For the text-containing cell, return its midpoint in (X, Y) coordinate format. 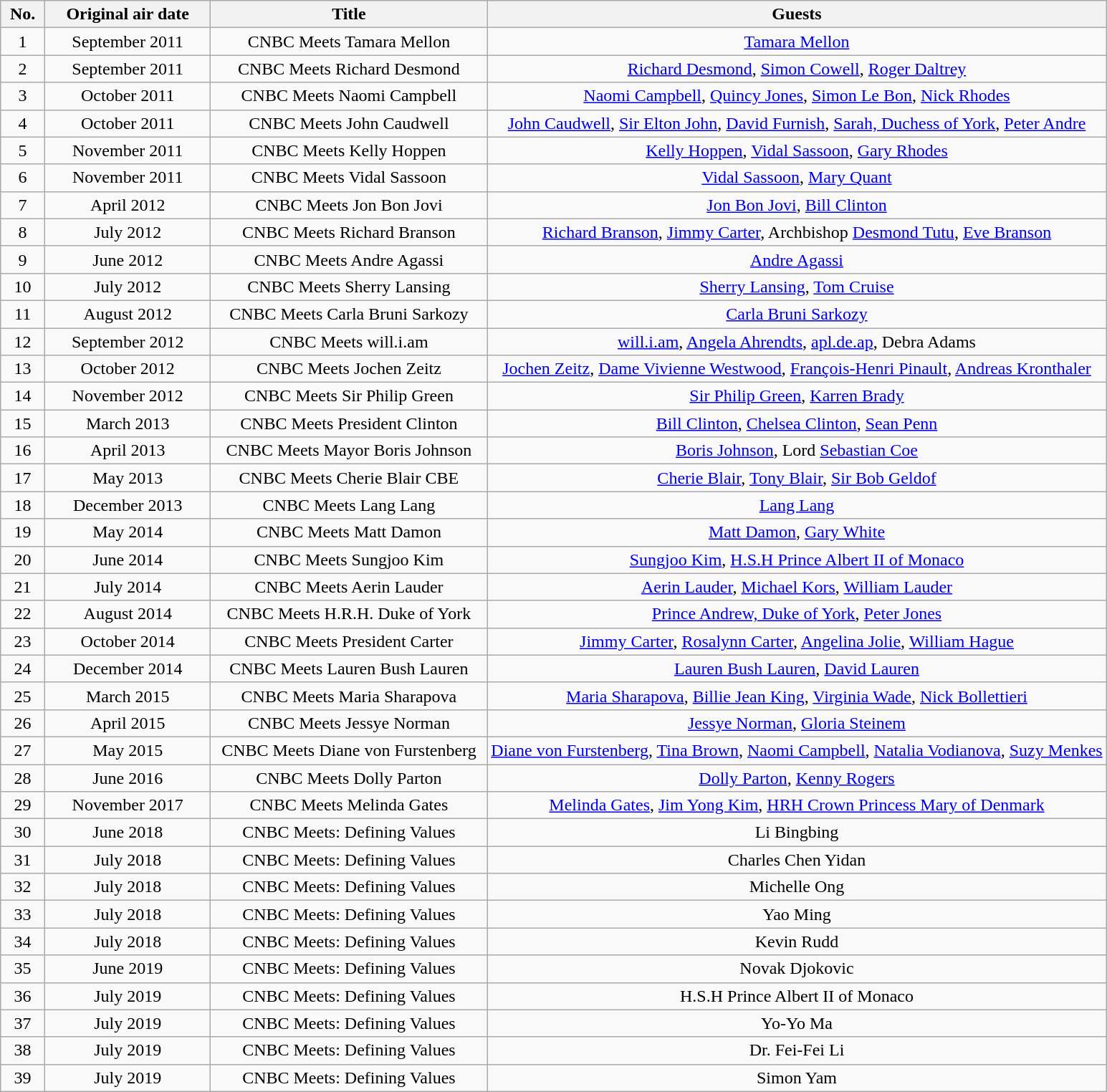
December 2013 (128, 505)
35 (23, 969)
14 (23, 396)
2 (23, 69)
CNBC Meets President Clinton (349, 423)
September 2012 (128, 342)
Carla Bruni Sarkozy (797, 314)
Richard Branson, Jimmy Carter, Archbishop Desmond Tutu, Eve Branson (797, 232)
June 2012 (128, 259)
Title (349, 14)
31 (23, 860)
13 (23, 369)
CNBC Meets Melinda Gates (349, 805)
Sungjoo Kim, H.S.H Prince Albert II of Monaco (797, 560)
25 (23, 696)
Tamara Mellon (797, 42)
Cherie Blair, Tony Blair, Sir Bob Geldof (797, 478)
CNBC Meets Richard Branson (349, 232)
CNBC Meets Sherry Lansing (349, 287)
20 (23, 560)
Jimmy Carter, Rosalynn Carter, Angelina Jolie, William Hague (797, 641)
Richard Desmond, Simon Cowell, Roger Daltrey (797, 69)
4 (23, 123)
Dolly Parton, Kenny Rogers (797, 777)
June 2018 (128, 833)
December 2014 (128, 669)
9 (23, 259)
Aerin Lauder, Michael Kors, William Lauder (797, 587)
CNBC Meets Dolly Parton (349, 777)
Jessye Norman, Gloria Steinem (797, 723)
CNBC Meets Jochen Zeitz (349, 369)
5 (23, 150)
11 (23, 314)
29 (23, 805)
32 (23, 887)
Sherry Lansing, Tom Cruise (797, 287)
37 (23, 1023)
12 (23, 342)
CNBC Meets Lauren Bush Lauren (349, 669)
August 2014 (128, 614)
CNBC Meets Vidal Sassoon (349, 178)
Li Bingbing (797, 833)
Naomi Campbell, Quincy Jones, Simon Le Bon, Nick Rhodes (797, 96)
Vidal Sassoon, Mary Quant (797, 178)
Lauren Bush Lauren, David Lauren (797, 669)
October 2014 (128, 641)
CNBC Meets Naomi Campbell (349, 96)
November 2017 (128, 805)
Matt Damon, Gary White (797, 532)
36 (23, 996)
Lang Lang (797, 505)
Guests (797, 14)
June 2019 (128, 969)
Yo-Yo Ma (797, 1023)
Kevin Rudd (797, 942)
17 (23, 478)
34 (23, 942)
22 (23, 614)
May 2014 (128, 532)
CNBC Meets will.i.am (349, 342)
CNBC Meets Carla Bruni Sarkozy (349, 314)
39 (23, 1078)
3 (23, 96)
No. (23, 14)
CNBC Meets Diane von Furstenberg (349, 750)
26 (23, 723)
May 2015 (128, 750)
CNBC Meets H.R.H. Duke of York (349, 614)
CNBC Meets John Caudwell (349, 123)
June 2014 (128, 560)
CNBC Meets Kelly Hoppen (349, 150)
May 2013 (128, 478)
Original air date (128, 14)
October 2012 (128, 369)
Michelle Ong (797, 887)
33 (23, 914)
will.i.am, Angela Ahrendts, apl.de.ap, Debra Adams (797, 342)
16 (23, 451)
CNBC Meets Andre Agassi (349, 259)
38 (23, 1050)
CNBC Meets Aerin Lauder (349, 587)
John Caudwell, Sir Elton John, David Furnish, Sarah, Duchess of York, Peter Andre (797, 123)
Diane von Furstenberg, Tina Brown, Naomi Campbell, Natalia Vodianova, Suzy Menkes (797, 750)
18 (23, 505)
April 2013 (128, 451)
15 (23, 423)
Novak Djokovic (797, 969)
CNBC Meets Lang Lang (349, 505)
Prince Andrew, Duke of York, Peter Jones (797, 614)
24 (23, 669)
April 2012 (128, 205)
23 (23, 641)
CNBC Meets Maria Sharapova (349, 696)
CNBC Meets Sir Philip Green (349, 396)
CNBC Meets Tamara Mellon (349, 42)
10 (23, 287)
Simon Yam (797, 1078)
CNBC Meets Richard Desmond (349, 69)
Charles Chen Yidan (797, 860)
Jon Bon Jovi, Bill Clinton (797, 205)
Dr. Fei-Fei Li (797, 1050)
19 (23, 532)
July 2014 (128, 587)
6 (23, 178)
Maria Sharapova, Billie Jean King, Virginia Wade, Nick Bollettieri (797, 696)
March 2015 (128, 696)
8 (23, 232)
CNBC Meets Jessye Norman (349, 723)
April 2015 (128, 723)
Jochen Zeitz, Dame Vivienne Westwood, François-Henri Pinault, Andreas Kronthaler (797, 369)
June 2016 (128, 777)
CNBC Meets Sungjoo Kim (349, 560)
Kelly Hoppen, Vidal Sassoon, Gary Rhodes (797, 150)
21 (23, 587)
H.S.H Prince Albert II of Monaco (797, 996)
27 (23, 750)
Yao Ming (797, 914)
CNBC Meets Matt Damon (349, 532)
Sir Philip Green, Karren Brady (797, 396)
Andre Agassi (797, 259)
November 2012 (128, 396)
CNBC Meets Cherie Blair CBE (349, 478)
CNBC Meets President Carter (349, 641)
March 2013 (128, 423)
Bill Clinton, Chelsea Clinton, Sean Penn (797, 423)
1 (23, 42)
August 2012 (128, 314)
30 (23, 833)
7 (23, 205)
Melinda Gates, Jim Yong Kim, HRH Crown Princess Mary of Denmark (797, 805)
Boris Johnson, Lord Sebastian Coe (797, 451)
CNBC Meets Jon Bon Jovi (349, 205)
28 (23, 777)
CNBC Meets Mayor Boris Johnson (349, 451)
